For the text-containing cell, return its midpoint in (X, Y) coordinate format. 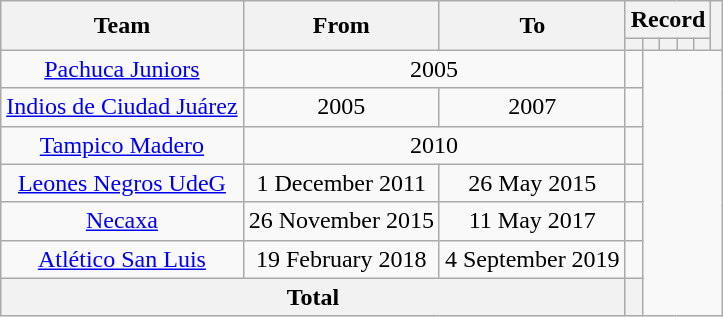
26 November 2015 (341, 221)
2010 (434, 145)
Team (122, 26)
From (341, 26)
2007 (532, 107)
4 September 2019 (532, 259)
Leones Negros UdeG (122, 183)
26 May 2015 (532, 183)
Record (668, 20)
11 May 2017 (532, 221)
Necaxa (122, 221)
Indios de Ciudad Juárez (122, 107)
Total (313, 297)
To (532, 26)
Pachuca Juniors (122, 69)
1 December 2011 (341, 183)
Atlético San Luis (122, 259)
Tampico Madero (122, 145)
19 February 2018 (341, 259)
